Scan for the cell matching the given text and deliver its [X, Y] coordinate at center. 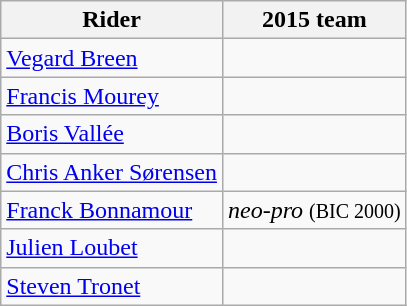
Julien Loubet [112, 248]
2015 team [314, 20]
Vegard Breen [112, 58]
Franck Bonnamour [112, 210]
Steven Tronet [112, 286]
Rider [112, 20]
neo-pro (BIC 2000) [314, 210]
Francis Mourey [112, 96]
Chris Anker Sørensen [112, 172]
Boris Vallée [112, 134]
